From the cell containing the given text, extract its center point as [x, y] coordinate. 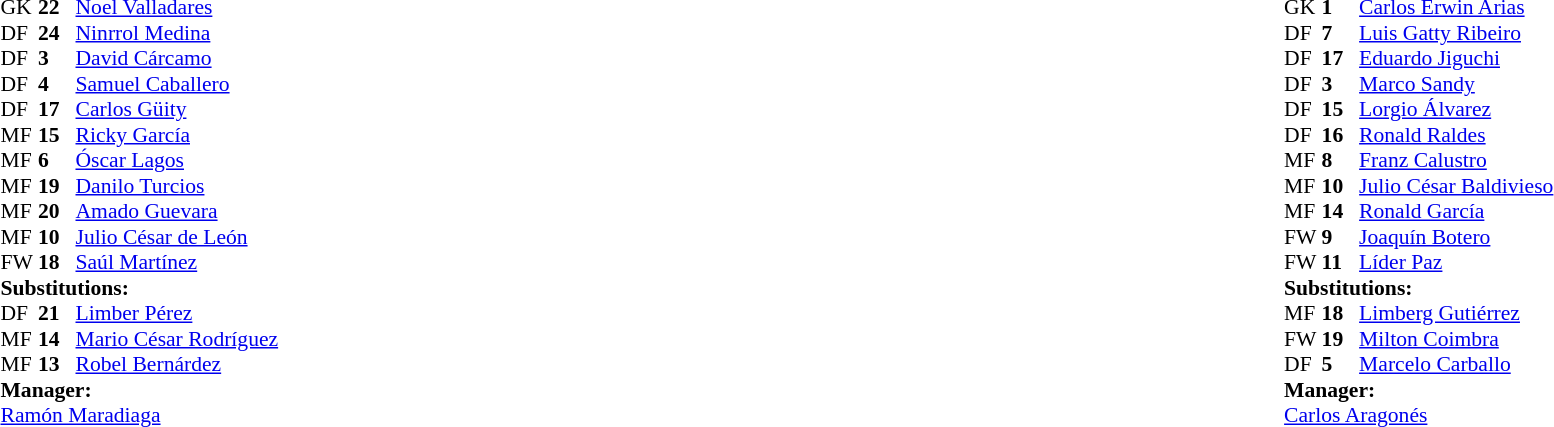
20 [57, 211]
Marco Sandy [1456, 84]
Ninrrol Medina [178, 33]
Samuel Caballero [178, 84]
11 [1341, 263]
Milton Coimbra [1456, 339]
Amado Guevara [178, 211]
8 [1341, 161]
Lorgio Álvarez [1456, 109]
David Cárcamo [178, 59]
Mario César Rodríguez [178, 339]
9 [1341, 237]
24 [57, 33]
Ronald Raldes [1456, 135]
Luis Gatty Ribeiro [1456, 33]
Danilo Turcios [178, 186]
5 [1341, 365]
Julio César de León [178, 237]
7 [1341, 33]
Marcelo Carballo [1456, 365]
Líder Paz [1456, 263]
Limberg Gutiérrez [1456, 313]
21 [57, 313]
Ronald García [1456, 211]
Joaquín Botero [1456, 237]
Eduardo Jiguchi [1456, 59]
Saúl Martínez [178, 263]
Ricky García [178, 135]
Franz Calustro [1456, 161]
Óscar Lagos [178, 161]
6 [57, 161]
16 [1341, 135]
13 [57, 365]
Carlos Güity [178, 109]
Limber Pérez [178, 313]
Julio César Baldivieso [1456, 186]
Robel Bernárdez [178, 365]
4 [57, 84]
